Capture the cell that displays the provided text and extract its [X, Y] central coordinate. 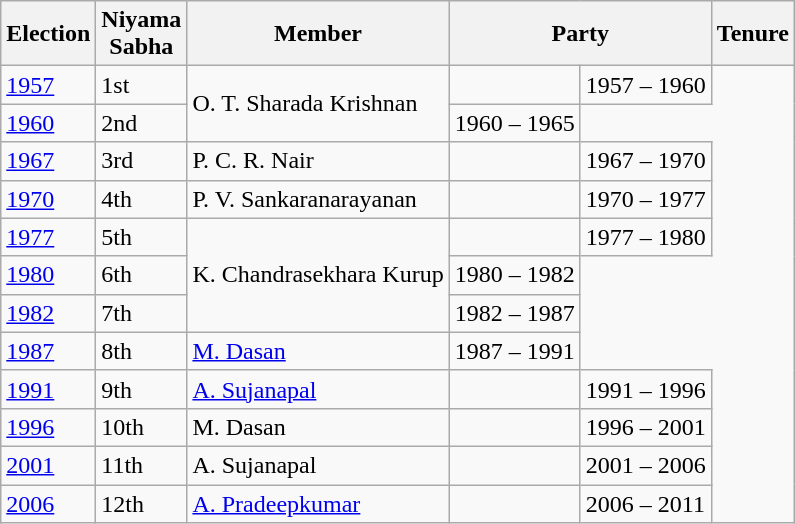
11th [142, 465]
1960 [48, 123]
1st [142, 85]
O. T. Sharada Krishnan [318, 104]
9th [142, 389]
1991 [48, 389]
Tenure [752, 34]
1980 [48, 275]
1987 [48, 351]
1970 [48, 199]
NiyamaSabha [142, 34]
7th [142, 313]
1996 – 2001 [646, 427]
Election [48, 34]
1996 [48, 427]
1982 – 1987 [514, 313]
1957 [48, 85]
A. Pradeepkumar [318, 503]
K. Chandrasekhara Kurup [318, 275]
5th [142, 237]
2nd [142, 123]
Party [580, 34]
8th [142, 351]
4th [142, 199]
2006 [48, 503]
6th [142, 275]
12th [142, 503]
2006 – 2011 [646, 503]
Member [318, 34]
2001 – 2006 [646, 465]
1967 – 1970 [646, 161]
1982 [48, 313]
1967 [48, 161]
1987 – 1991 [514, 351]
1977 – 1980 [646, 237]
3rd [142, 161]
1980 – 1982 [514, 275]
1991 – 1996 [646, 389]
P. C. R. Nair [318, 161]
1977 [48, 237]
1970 – 1977 [646, 199]
2001 [48, 465]
P. V. Sankaranarayanan [318, 199]
1957 – 1960 [646, 85]
1960 – 1965 [514, 123]
10th [142, 427]
